Pinpoint the cell where the given text exists, returning its [x, y] midpoint coordinate. 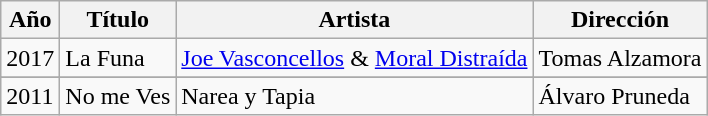
2011 [30, 96]
No me Ves [118, 96]
Álvaro Pruneda [620, 96]
Narea y Tapia [354, 96]
Joe Vasconcellos & Moral Distraída [354, 58]
Dirección [620, 20]
Título [118, 20]
Artista [354, 20]
2017 [30, 58]
La Funa [118, 58]
Tomas Alzamora [620, 58]
Año [30, 20]
